Identify which cell holds the provided text, then report its (x, y) central coordinate. 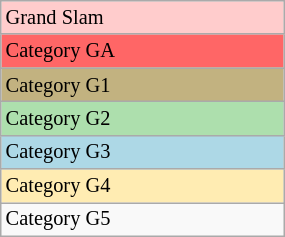
Category G1 (142, 85)
Category GA (142, 51)
Category G3 (142, 152)
Category G5 (142, 219)
Category G4 (142, 186)
Grand Slam (142, 17)
Category G2 (142, 118)
